Return the (X, Y) coordinate for the center point of the cell that contains the specified text.  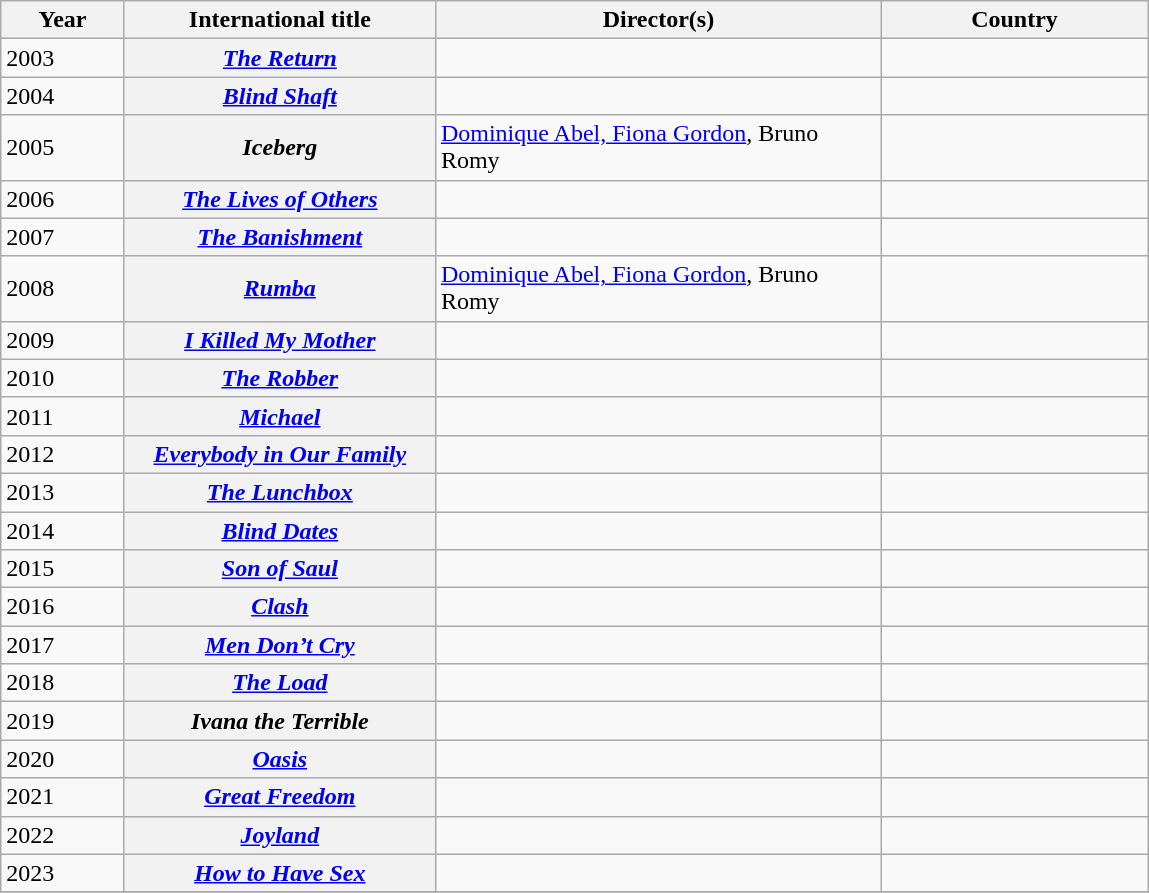
Oasis (280, 759)
2020 (63, 759)
Clash (280, 607)
2022 (63, 835)
2010 (63, 378)
2011 (63, 416)
Year (63, 20)
2005 (63, 148)
Michael (280, 416)
The Lunchbox (280, 492)
Great Freedom (280, 797)
Country (1014, 20)
Director(s) (658, 20)
2018 (63, 683)
How to Have Sex (280, 873)
Blind Dates (280, 531)
2015 (63, 569)
2017 (63, 645)
Joyland (280, 835)
2021 (63, 797)
2019 (63, 721)
2012 (63, 454)
The Load (280, 683)
2008 (63, 288)
Everybody in Our Family (280, 454)
2003 (63, 58)
The Banishment (280, 237)
The Return (280, 58)
2013 (63, 492)
Son of Saul (280, 569)
Iceberg (280, 148)
2014 (63, 531)
2023 (63, 873)
Blind Shaft (280, 96)
The Robber (280, 378)
2016 (63, 607)
2007 (63, 237)
2004 (63, 96)
The Lives of Others (280, 199)
2009 (63, 340)
International title (280, 20)
2006 (63, 199)
I Killed My Mother (280, 340)
Rumba (280, 288)
Ivana the Terrible (280, 721)
Men Don’t Cry (280, 645)
